For the text-containing cell, return its midpoint in [X, Y] coordinate format. 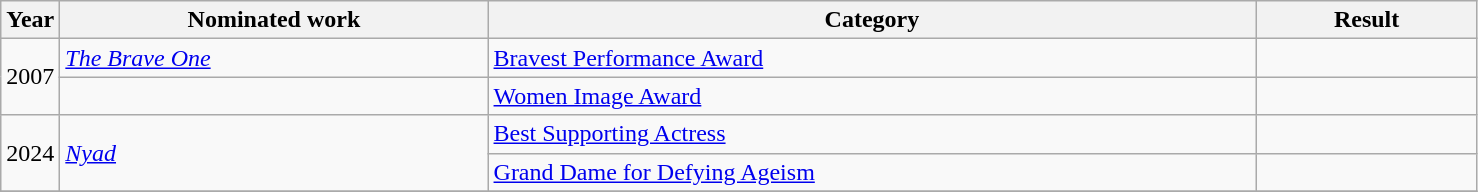
Year [30, 20]
Best Supporting Actress [872, 134]
Grand Dame for Defying Ageism [872, 172]
Result [1366, 20]
2024 [30, 153]
Women Image Award [872, 96]
Bravest Performance Award [872, 58]
The Brave One [274, 58]
Nyad [274, 153]
2007 [30, 77]
Nominated work [274, 20]
Category [872, 20]
